Extract the (x, y) coordinate from the center of the cell holding the provided text.  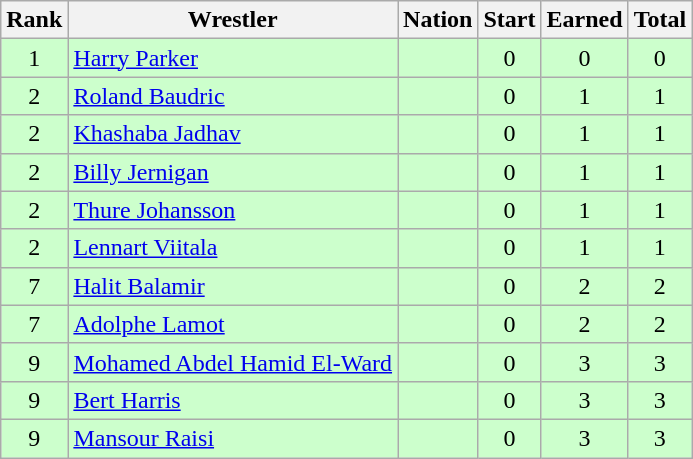
Bert Harris (233, 400)
Billy Jernigan (233, 172)
Total (660, 20)
Nation (438, 20)
Wrestler (233, 20)
Halit Balamir (233, 286)
Rank (34, 20)
Start (510, 20)
Earned (584, 20)
Harry Parker (233, 58)
Lennart Viitala (233, 248)
Roland Baudric (233, 96)
Adolphe Lamot (233, 324)
Khashaba Jadhav (233, 134)
Thure Johansson (233, 210)
Mansour Raisi (233, 438)
Mohamed Abdel Hamid El-Ward (233, 362)
